Determine the [x, y] coordinate at the center of the cell enclosing the given text.  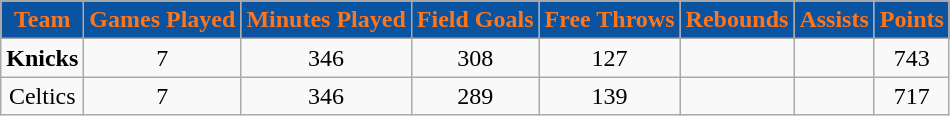
Knicks [42, 58]
Points [912, 20]
Celtics [42, 96]
Rebounds [737, 20]
Free Throws [610, 20]
139 [610, 96]
Minutes Played [326, 20]
127 [610, 58]
743 [912, 58]
308 [475, 58]
Assists [834, 20]
Games Played [162, 20]
Field Goals [475, 20]
Team [42, 20]
717 [912, 96]
289 [475, 96]
